Determine the (x, y) coordinate at the center of the cell enclosing the given text.  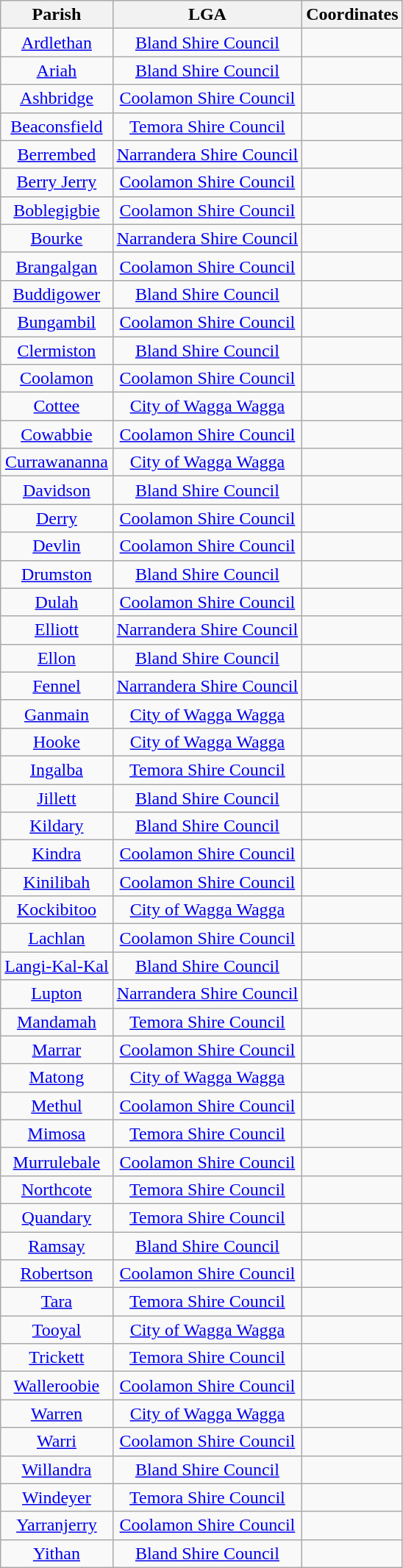
Berry Jerry (57, 182)
Fennel (57, 686)
Bourke (57, 238)
Coordinates (352, 15)
Clermiston (57, 351)
Ariah (57, 71)
Hooke (57, 742)
Dulah (57, 602)
Ardlethan (57, 43)
LGA (207, 15)
Windeyer (57, 1497)
Trickett (57, 1358)
Methul (57, 1106)
Cowabbie (57, 434)
Buddigower (57, 294)
Beaconsfield (57, 126)
Willandra (57, 1469)
Ellon (57, 658)
Kinilibah (57, 882)
Mimosa (57, 1134)
Ingalba (57, 770)
Jillett (57, 798)
Tooyal (57, 1330)
Devlin (57, 546)
Derry (57, 518)
Northcote (57, 1189)
Lachlan (57, 938)
Langi-Kal-Kal (57, 966)
Davidson (57, 490)
Parish (57, 15)
Cottee (57, 407)
Coolamon (57, 379)
Warri (57, 1442)
Matong (57, 1078)
Yithan (57, 1553)
Quandary (57, 1217)
Drumston (57, 574)
Ashbridge (57, 99)
Berrembed (57, 154)
Tara (57, 1302)
Murrulebale (57, 1161)
Ramsay (57, 1246)
Kildary (57, 826)
Bungambil (57, 322)
Warren (57, 1414)
Kockibitoo (57, 910)
Boblegigbie (57, 210)
Kindra (57, 854)
Yarranjerry (57, 1525)
Lupton (57, 994)
Ganmain (57, 714)
Walleroobie (57, 1386)
Brangalgan (57, 266)
Currawananna (57, 462)
Mandamah (57, 1022)
Robertson (57, 1274)
Marrar (57, 1050)
Elliott (57, 630)
